Extract the [x, y] coordinate from the center of the cell holding the provided text.  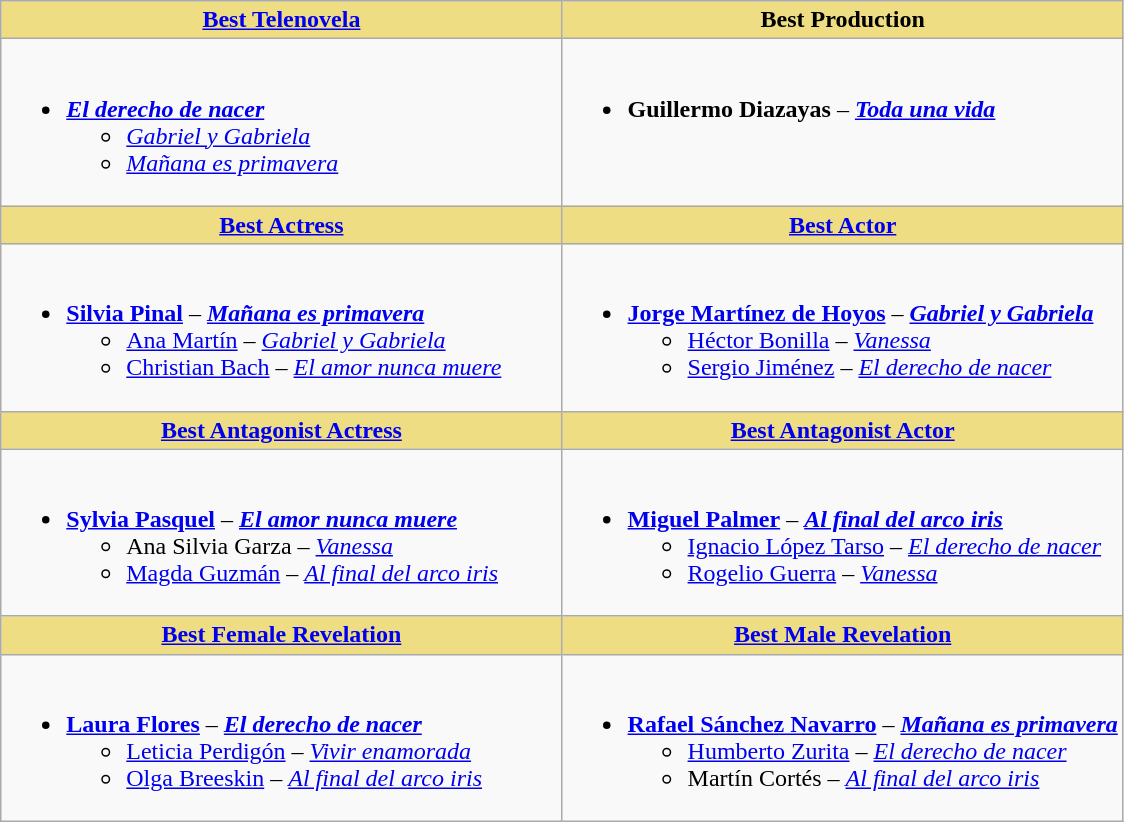
El derecho de nacerGabriel y GabrielaMañana es primavera [282, 122]
Best Antagonist Actor [842, 430]
Best Telenovela [282, 20]
Best Actress [282, 225]
Laura Flores – El derecho de nacerLeticia Perdigón – Vivir enamoradaOlga Breeskin – Al final del arco iris [282, 738]
Guillermo Diazayas – Toda una vida [842, 122]
Best Antagonist Actress [282, 430]
Best Actor [842, 225]
Rafael Sánchez Navarro – Mañana es primaveraHumberto Zurita – El derecho de nacerMartín Cortés – Al final del arco iris [842, 738]
Miguel Palmer – Al final del arco irisIgnacio López Tarso – El derecho de nacerRogelio Guerra – Vanessa [842, 532]
Best Female Revelation [282, 635]
Best Male Revelation [842, 635]
Best Production [842, 20]
Jorge Martínez de Hoyos – Gabriel y GabrielaHéctor Bonilla – VanessaSergio Jiménez – El derecho de nacer [842, 328]
Sylvia Pasquel – El amor nunca muereAna Silvia Garza – VanessaMagda Guzmán – Al final del arco iris [282, 532]
Silvia Pinal – Mañana es primaveraAna Martín – Gabriel y GabrielaChristian Bach – El amor nunca muere [282, 328]
